For the text-containing cell, return its midpoint in [x, y] coordinate format. 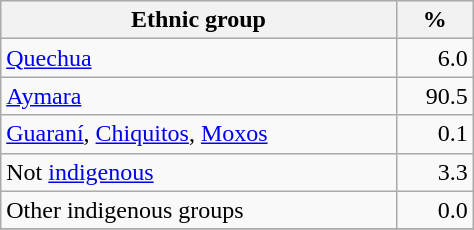
Not indigenous [198, 172]
0.0 [434, 210]
Quechua [198, 58]
3.3 [434, 172]
Other indigenous groups [198, 210]
% [434, 20]
0.1 [434, 134]
Guaraní, Chiquitos, Moxos [198, 134]
6.0 [434, 58]
Aymara [198, 96]
90.5 [434, 96]
Ethnic group [198, 20]
